Pinpoint the cell where the given text exists, returning its [X, Y] midpoint coordinate. 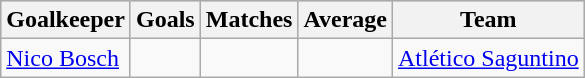
Atlético Saguntino [488, 58]
Average [346, 20]
Team [488, 20]
Nico Bosch [66, 58]
Goals [165, 20]
Matches [249, 20]
Goalkeeper [66, 20]
